Capture the cell that displays the provided text and extract its (x, y) central coordinate. 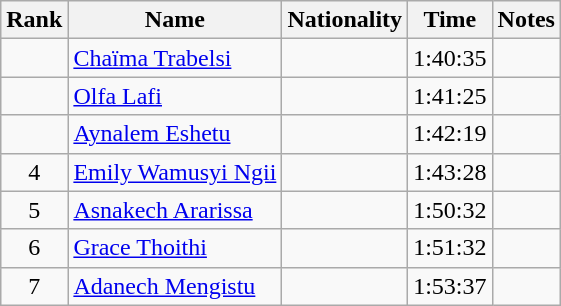
1:50:32 (450, 210)
Rank (34, 20)
5 (34, 210)
Emily Wamusyi Ngii (175, 172)
6 (34, 248)
1:51:32 (450, 248)
Time (450, 20)
1:43:28 (450, 172)
Grace Thoithi (175, 248)
Aynalem Eshetu (175, 134)
1:41:25 (450, 96)
7 (34, 286)
Chaïma Trabelsi (175, 58)
Name (175, 20)
Asnakech Ararissa (175, 210)
1:53:37 (450, 286)
Notes (526, 20)
Nationality (345, 20)
4 (34, 172)
1:42:19 (450, 134)
1:40:35 (450, 58)
Adanech Mengistu (175, 286)
Olfa Lafi (175, 96)
